Identify which cell holds the provided text, then report its [x, y] central coordinate. 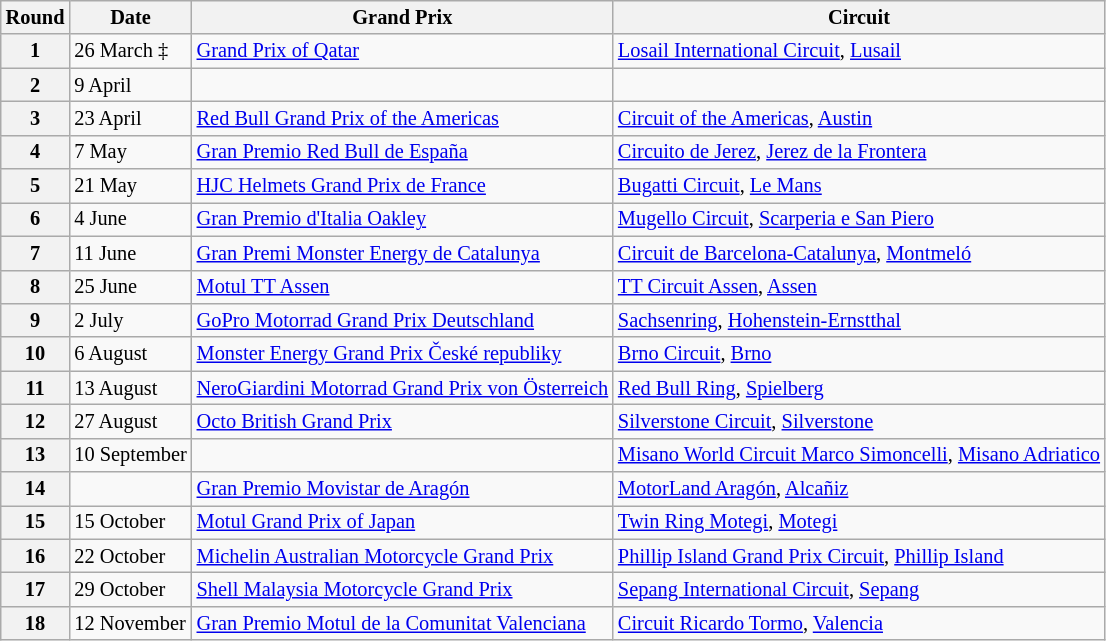
21 May [130, 186]
25 June [130, 287]
10 September [130, 455]
Red Bull Ring, Spielberg [859, 388]
Silverstone Circuit, Silverstone [859, 421]
Gran Premio Red Bull de España [402, 152]
Circuit of the Americas, Austin [859, 118]
NeroGiardini Motorrad Grand Prix von Österreich [402, 388]
Gran Premio Movistar de Aragón [402, 489]
Circuit Ricardo Tormo, Valencia [859, 623]
3 [36, 118]
11 June [130, 253]
13 August [130, 388]
22 October [130, 556]
Monster Energy Grand Prix České republiky [402, 354]
7 [36, 253]
18 [36, 623]
12 November [130, 623]
Grand Prix [402, 17]
Phillip Island Grand Prix Circuit, Phillip Island [859, 556]
Circuito de Jerez, Jerez de la Frontera [859, 152]
14 [36, 489]
7 May [130, 152]
Gran Premi Monster Energy de Catalunya [402, 253]
Motul Grand Prix of Japan [402, 522]
15 [36, 522]
27 August [130, 421]
GoPro Motorrad Grand Prix Deutschland [402, 320]
Octo British Grand Prix [402, 421]
MotorLand Aragón, Alcañiz [859, 489]
4 June [130, 219]
Losail International Circuit, Lusail [859, 51]
Shell Malaysia Motorcycle Grand Prix [402, 589]
Bugatti Circuit, Le Mans [859, 186]
12 [36, 421]
6 [36, 219]
Twin Ring Motegi, Motegi [859, 522]
13 [36, 455]
5 [36, 186]
15 October [130, 522]
Michelin Australian Motorcycle Grand Prix [402, 556]
1 [36, 51]
Sepang International Circuit, Sepang [859, 589]
Brno Circuit, Brno [859, 354]
HJC Helmets Grand Prix de France [402, 186]
Round [36, 17]
9 [36, 320]
26 March ‡ [130, 51]
11 [36, 388]
Circuit de Barcelona-Catalunya, Montmeló [859, 253]
6 August [130, 354]
Gran Premio d'Italia Oakley [402, 219]
Mugello Circuit, Scarperia e San Piero [859, 219]
TT Circuit Assen, Assen [859, 287]
Motul TT Assen [402, 287]
8 [36, 287]
Red Bull Grand Prix of the Americas [402, 118]
16 [36, 556]
Circuit [859, 17]
9 April [130, 85]
Gran Premio Motul de la Comunitat Valenciana [402, 623]
Date [130, 17]
Sachsenring, Hohenstein-Ernstthal [859, 320]
10 [36, 354]
Grand Prix of Qatar [402, 51]
2 July [130, 320]
23 April [130, 118]
29 October [130, 589]
Misano World Circuit Marco Simoncelli, Misano Adriatico [859, 455]
4 [36, 152]
17 [36, 589]
2 [36, 85]
